Return the [x, y] coordinate for the center point of the cell that contains the specified text.  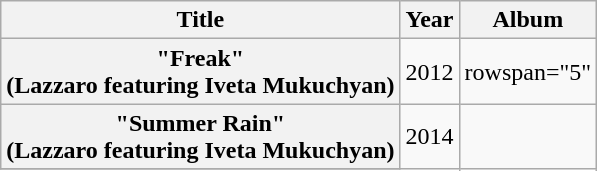
2014 [430, 136]
rowspan="5" [528, 72]
Year [430, 20]
"Freak"(Lazzaro featuring Iveta Mukuchyan) [200, 72]
"Summer Rain"(Lazzaro featuring Iveta Mukuchyan) [200, 136]
Album [528, 20]
2012 [430, 72]
Title [200, 20]
